Locate the cell with the specified text and output its [x, y] center coordinate. 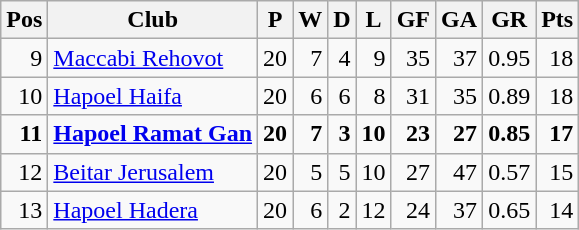
W [310, 20]
P [276, 20]
11 [24, 134]
L [374, 20]
8 [374, 96]
0.89 [510, 96]
15 [558, 172]
Beitar Jerusalem [153, 172]
Pts [558, 20]
3 [342, 134]
24 [413, 210]
Maccabi Rehovot [153, 58]
31 [413, 96]
GA [460, 20]
Hapoel Haifa [153, 96]
4 [342, 58]
0.85 [510, 134]
0.57 [510, 172]
Hapoel Ramat Gan [153, 134]
14 [558, 210]
Hapoel Hadera [153, 210]
GR [510, 20]
Club [153, 20]
13 [24, 210]
0.95 [510, 58]
D [342, 20]
2 [342, 210]
47 [460, 172]
0.65 [510, 210]
Pos [24, 20]
23 [413, 134]
17 [558, 134]
GF [413, 20]
